Extract the [X, Y] coordinate from the center of the cell holding the provided text.  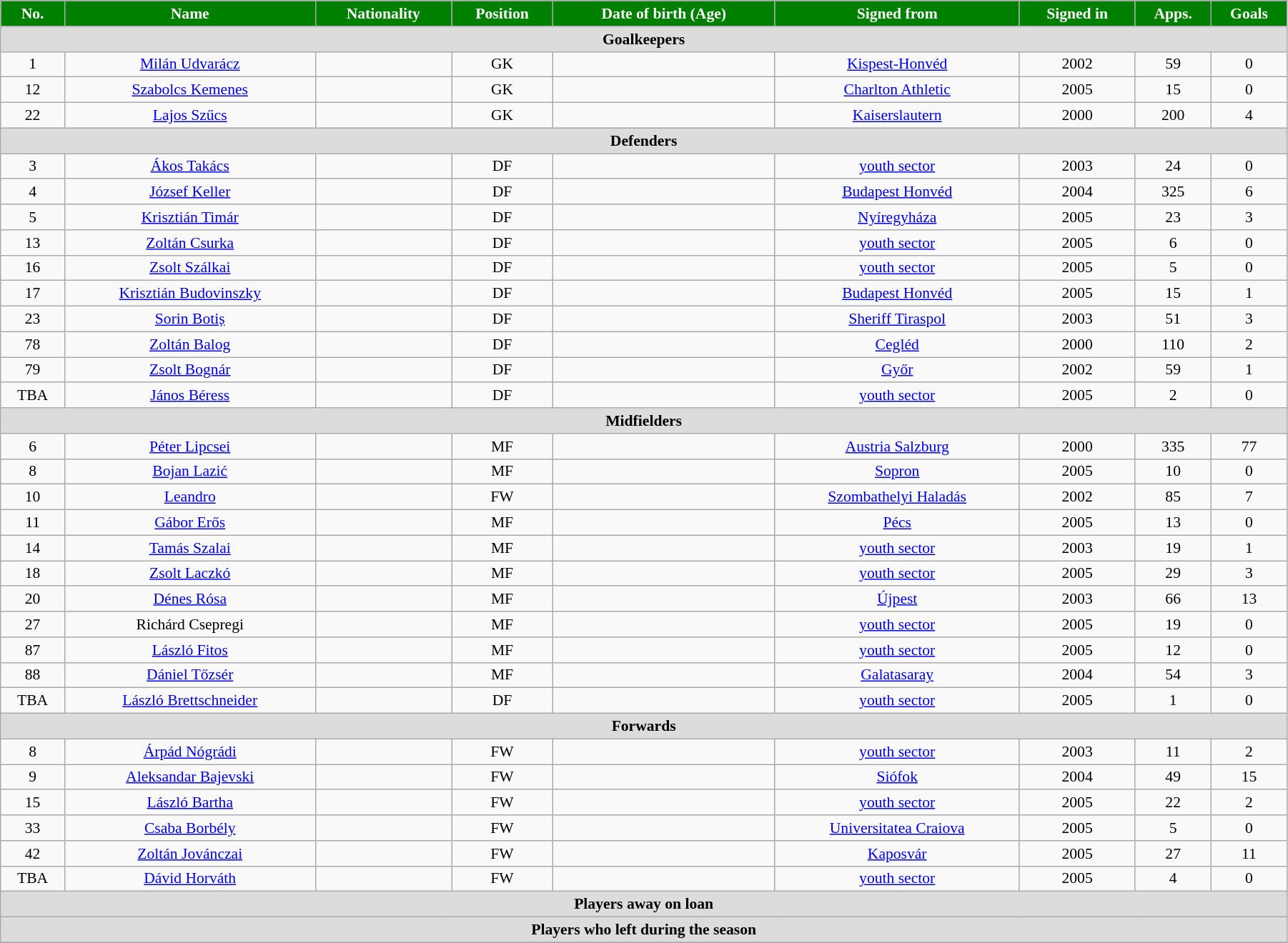
Szombathelyi Haladás [898, 497]
16 [33, 268]
18 [33, 574]
Goalkeepers [644, 39]
József Keller [190, 192]
Dániel Tőzsér [190, 675]
Goals [1249, 14]
Kaiserslautern [898, 116]
Zsolt Laczkó [190, 574]
Defenders [644, 141]
Krisztián Timár [190, 217]
42 [33, 854]
Leandro [190, 497]
Zoltán Jovánczai [190, 854]
Péter Lipcsei [190, 446]
Kaposvár [898, 854]
85 [1174, 497]
335 [1174, 446]
Krisztián Budovinszky [190, 294]
17 [33, 294]
Árpád Nógrádi [190, 752]
Tamás Szalai [190, 548]
Pécs [898, 523]
Milán Udvarácz [190, 64]
Siófok [898, 777]
Zsolt Szálkai [190, 268]
Győr [898, 370]
Bojan Lazić [190, 471]
Újpest [898, 599]
Cegléd [898, 344]
49 [1174, 777]
No. [33, 14]
Szabolcs Kemenes [190, 90]
7 [1249, 497]
88 [33, 675]
54 [1174, 675]
51 [1174, 319]
Ákos Takács [190, 166]
László Brettschneider [190, 701]
Zoltán Balog [190, 344]
Sheriff Tiraspol [898, 319]
Nyíregyháza [898, 217]
Aleksandar Bajevski [190, 777]
14 [33, 548]
Signed from [898, 14]
Charlton Athletic [898, 90]
77 [1249, 446]
Kispest-Honvéd [898, 64]
Nationality [383, 14]
Galatasaray [898, 675]
33 [33, 828]
20 [33, 599]
Forwards [644, 727]
Gábor Erős [190, 523]
Zoltán Csurka [190, 243]
9 [33, 777]
János Béress [190, 396]
Richárd Csepregi [190, 624]
Sorin Botiș [190, 319]
87 [33, 650]
Dávid Horváth [190, 879]
Date of birth (Age) [664, 14]
Apps. [1174, 14]
24 [1174, 166]
200 [1174, 116]
Lajos Szűcs [190, 116]
66 [1174, 599]
Players who left during the season [644, 930]
78 [33, 344]
79 [33, 370]
László Bartha [190, 803]
29 [1174, 574]
110 [1174, 344]
László Fitos [190, 650]
Players away on loan [644, 904]
Csaba Borbély [190, 828]
325 [1174, 192]
Name [190, 14]
Midfielders [644, 421]
Universitatea Craiova [898, 828]
Position [502, 14]
Zsolt Bognár [190, 370]
Dénes Rósa [190, 599]
Sopron [898, 471]
Signed in [1076, 14]
Austria Salzburg [898, 446]
